Extract the [x, y] coordinate from the center of the cell holding the provided text.  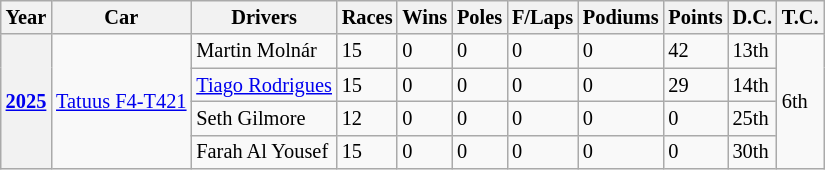
30th [752, 152]
42 [695, 51]
Car [121, 17]
29 [695, 85]
Farah Al Yousef [264, 152]
Tiago Rodrigues [264, 85]
13th [752, 51]
6th [800, 102]
T.C. [800, 17]
Points [695, 17]
14th [752, 85]
12 [368, 118]
Poles [480, 17]
Year [26, 17]
Martin Molnár [264, 51]
D.C. [752, 17]
2025 [26, 102]
Drivers [264, 17]
25th [752, 118]
Podiums [621, 17]
F/Laps [542, 17]
Tatuus F4-T421 [121, 102]
Wins [424, 17]
Seth Gilmore [264, 118]
Races [368, 17]
